Locate the cell with the specified text and output its (x, y) center coordinate. 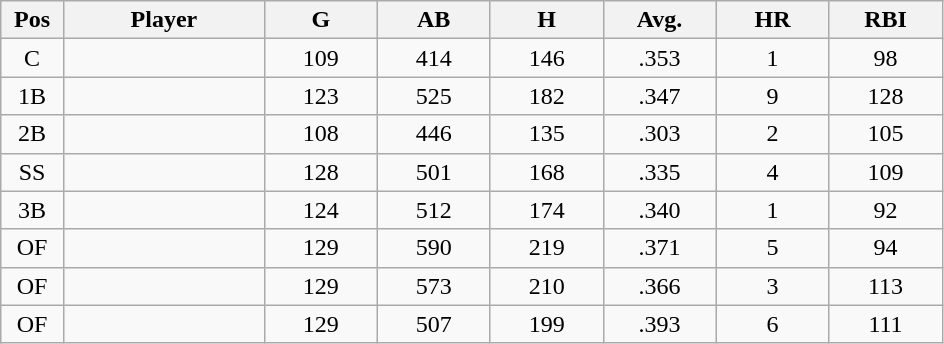
Player (164, 20)
9 (772, 96)
98 (886, 58)
92 (886, 210)
Avg. (660, 20)
.393 (660, 324)
6 (772, 324)
.371 (660, 248)
.303 (660, 134)
501 (434, 172)
H (546, 20)
HR (772, 20)
512 (434, 210)
.353 (660, 58)
525 (434, 96)
4 (772, 172)
414 (434, 58)
C (32, 58)
113 (886, 286)
.347 (660, 96)
446 (434, 134)
507 (434, 324)
111 (886, 324)
3 (772, 286)
.340 (660, 210)
AB (434, 20)
2 (772, 134)
174 (546, 210)
94 (886, 248)
573 (434, 286)
219 (546, 248)
.335 (660, 172)
G (320, 20)
SS (32, 172)
123 (320, 96)
168 (546, 172)
2B (32, 134)
3B (32, 210)
108 (320, 134)
135 (546, 134)
.366 (660, 286)
105 (886, 134)
Pos (32, 20)
5 (772, 248)
146 (546, 58)
199 (546, 324)
RBI (886, 20)
590 (434, 248)
182 (546, 96)
1B (32, 96)
210 (546, 286)
124 (320, 210)
